From the cell containing the given text, extract its center point as (x, y) coordinate. 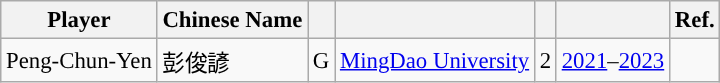
Chinese Name (232, 20)
Ref. (695, 20)
G (322, 61)
2021–2023 (612, 61)
Player (79, 20)
2 (545, 61)
Peng-Chun-Yen (79, 61)
MingDao University (435, 61)
彭俊諺 (232, 61)
